Capture the cell that displays the provided text and extract its [x, y] central coordinate. 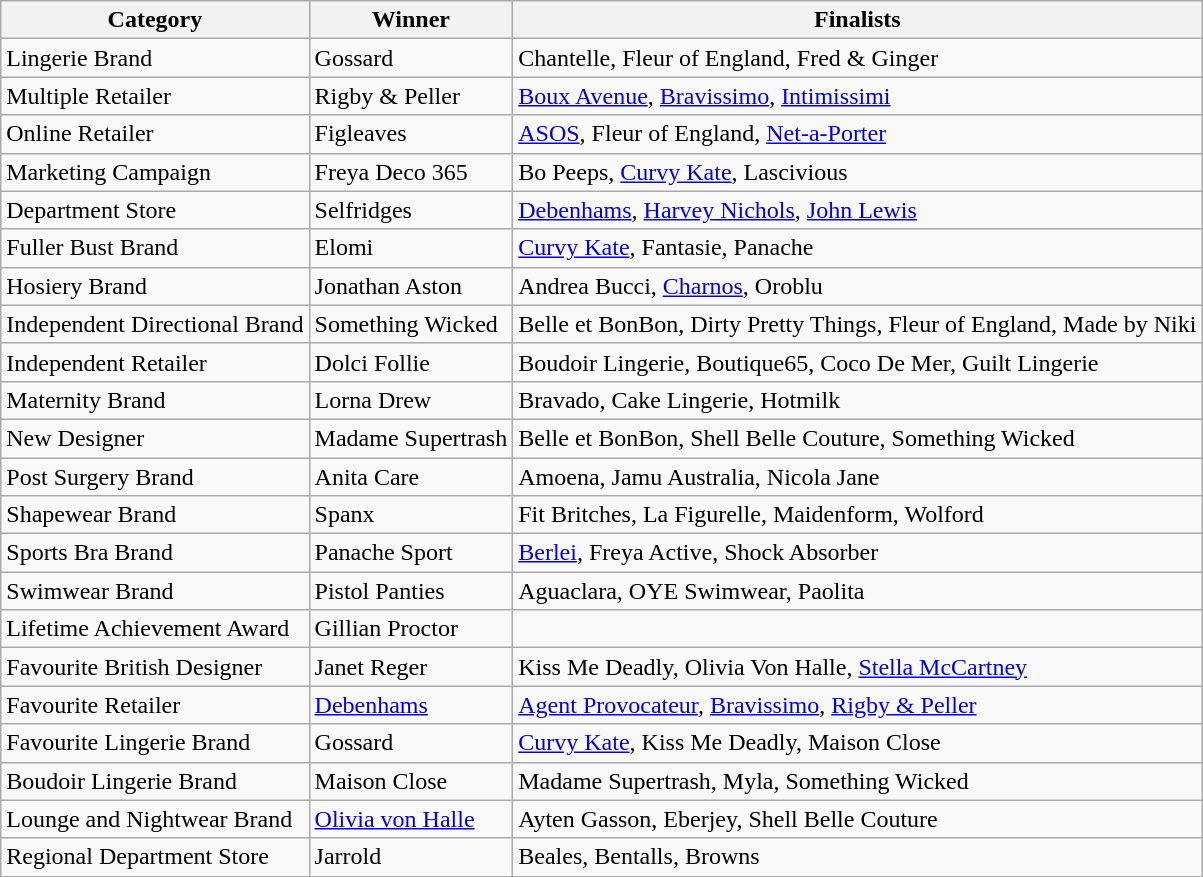
Maison Close [411, 781]
Agent Provocateur, Bravissimo, Rigby & Peller [858, 705]
Debenhams [411, 705]
Fuller Bust Brand [155, 248]
Bravado, Cake Lingerie, Hotmilk [858, 400]
Chantelle, Fleur of England, Fred & Ginger [858, 58]
New Designer [155, 438]
Post Surgery Brand [155, 477]
Pistol Panties [411, 591]
Andrea Bucci, Charnos, Oroblu [858, 286]
Lingerie Brand [155, 58]
Favourite British Designer [155, 667]
Kiss Me Deadly, Olivia Von Halle, Stella McCartney [858, 667]
Sports Bra Brand [155, 553]
Ayten Gasson, Eberjey, Shell Belle Couture [858, 819]
Olivia von Halle [411, 819]
Hosiery Brand [155, 286]
Something Wicked [411, 324]
Lorna Drew [411, 400]
Curvy Kate, Fantasie, Panache [858, 248]
Spanx [411, 515]
Marketing Campaign [155, 172]
Lounge and Nightwear Brand [155, 819]
Dolci Follie [411, 362]
Regional Department Store [155, 857]
Curvy Kate, Kiss Me Deadly, Maison Close [858, 743]
Online Retailer [155, 134]
Aguaclara, OYE Swimwear, Paolita [858, 591]
Independent Directional Brand [155, 324]
Amoena, Jamu Australia, Nicola Jane [858, 477]
Favourite Lingerie Brand [155, 743]
Selfridges [411, 210]
Gillian Proctor [411, 629]
Multiple Retailer [155, 96]
Freya Deco 365 [411, 172]
Jarrold [411, 857]
Boudoir Lingerie Brand [155, 781]
Category [155, 20]
Department Store [155, 210]
ASOS, Fleur of England, Net-a-Porter [858, 134]
Bo Peeps, Curvy Kate, Lascivious [858, 172]
Fit Britches, La Figurelle, Maidenform, Wolford [858, 515]
Rigby & Peller [411, 96]
Boux Avenue, Bravissimo, Intimissimi [858, 96]
Maternity Brand [155, 400]
Winner [411, 20]
Swimwear Brand [155, 591]
Figleaves [411, 134]
Anita Care [411, 477]
Finalists [858, 20]
Madame Supertrash, Myla, Something Wicked [858, 781]
Boudoir Lingerie, Boutique65, Coco De Mer, Guilt Lingerie [858, 362]
Favourite Retailer [155, 705]
Lifetime Achievement Award [155, 629]
Jonathan Aston [411, 286]
Janet Reger [411, 667]
Independent Retailer [155, 362]
Shapewear Brand [155, 515]
Beales, Bentalls, Browns [858, 857]
Belle et BonBon, Dirty Pretty Things, Fleur of England, Made by Niki [858, 324]
Belle et BonBon, Shell Belle Couture, Something Wicked [858, 438]
Madame Supertrash [411, 438]
Panache Sport [411, 553]
Debenhams, Harvey Nichols, John Lewis [858, 210]
Berlei, Freya Active, Shock Absorber [858, 553]
Elomi [411, 248]
